Extract the (X, Y) coordinate from the center of the cell holding the provided text.  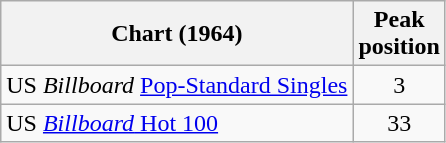
Chart (1964) (177, 34)
US Billboard Hot 100 (177, 123)
3 (399, 85)
Peakposition (399, 34)
US Billboard Pop-Standard Singles (177, 85)
33 (399, 123)
